From the cell containing the given text, extract its center point as [X, Y] coordinate. 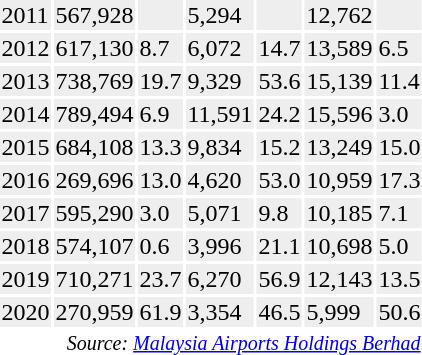
3,354 [220, 312]
3,996 [220, 246]
11.4 [400, 81]
23.7 [160, 279]
13,589 [340, 48]
13,249 [340, 147]
5,999 [340, 312]
6.9 [160, 114]
710,271 [94, 279]
24.2 [280, 114]
15,139 [340, 81]
15,596 [340, 114]
13.0 [160, 180]
617,130 [94, 48]
6,072 [220, 48]
19.7 [160, 81]
13.5 [400, 279]
684,108 [94, 147]
9,329 [220, 81]
738,769 [94, 81]
2015 [26, 147]
10,185 [340, 213]
53.6 [280, 81]
13.3 [160, 147]
5,071 [220, 213]
2011 [26, 15]
269,696 [94, 180]
15.0 [400, 147]
2019 [26, 279]
789,494 [94, 114]
5,294 [220, 15]
46.5 [280, 312]
595,290 [94, 213]
2017 [26, 213]
574,107 [94, 246]
10,959 [340, 180]
2020 [26, 312]
10,698 [340, 246]
7.1 [400, 213]
56.9 [280, 279]
9,834 [220, 147]
53.0 [280, 180]
0.6 [160, 246]
17.3 [400, 180]
270,959 [94, 312]
11,591 [220, 114]
2018 [26, 246]
12,762 [340, 15]
8.7 [160, 48]
15.2 [280, 147]
2016 [26, 180]
9.8 [280, 213]
2012 [26, 48]
567,928 [94, 15]
61.9 [160, 312]
5.0 [400, 246]
21.1 [280, 246]
6,270 [220, 279]
50.6 [400, 312]
6.5 [400, 48]
2014 [26, 114]
14.7 [280, 48]
12,143 [340, 279]
4,620 [220, 180]
2013 [26, 81]
